Return [x, y] of the center of cell containing provided text 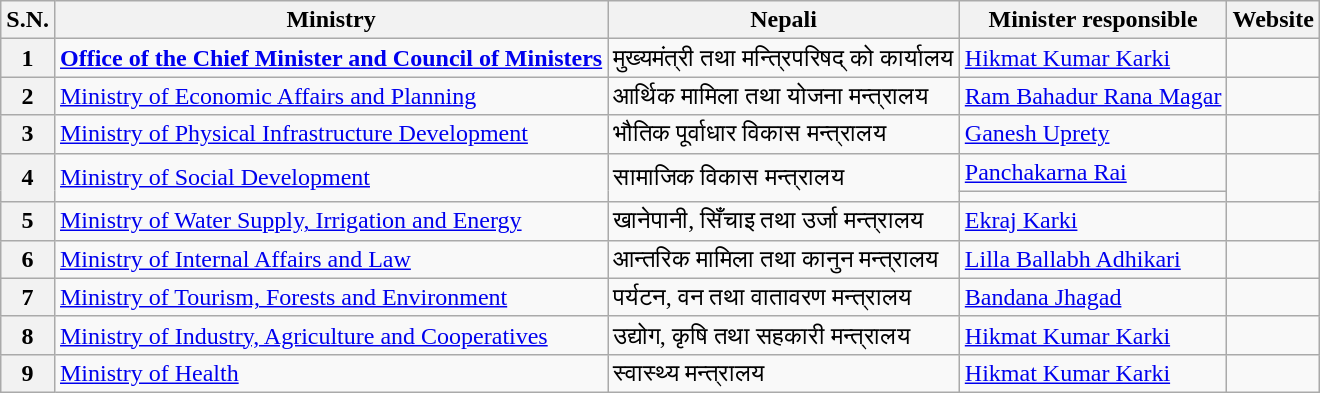
Ram Bahadur Rana Magar [1093, 96]
Panchakarna Rai [1093, 172]
उद्योग, कृषि तथा सहकारी मन्त्रालय [784, 335]
Ganesh Uprety [1093, 134]
Ministry of Tourism, Forests and Environment [330, 297]
Ministry of Water Supply, Irrigation and Energy [330, 221]
2 [28, 96]
Minister responsible [1093, 20]
1 [28, 58]
Ministry of Internal Affairs and Law [330, 259]
Ekraj Karki [1093, 221]
6 [28, 259]
खानेपानी, सिँचाइ तथा उर्जा मन्त्रालय [784, 221]
Ministry of Economic Affairs and Planning [330, 96]
Ministry [330, 20]
Ministry of Social Development [330, 178]
आन्तरिक मामिला तथा कानुन मन्त्रालय [784, 259]
5 [28, 221]
S.N. [28, 20]
पर्यटन, वन तथा वातावरण मन्त्रालय [784, 297]
Ministry of Health [330, 373]
8 [28, 335]
भौतिक पूर्वाधार विकास मन्त्रालय [784, 134]
Office of the Chief Minister and Council of Ministers [330, 58]
Nepali [784, 20]
Website [1273, 20]
9 [28, 373]
मुख्यमंत्री तथा मन्त्रिपरिषद् को कार्यालय [784, 58]
Ministry of Industry, Agriculture and Cooperatives [330, 335]
सामाजिक विकास मन्त्रालय [784, 178]
आर्थिक मामिला तथा योजना मन्त्रालय [784, 96]
Bandana Jhagad [1093, 297]
3 [28, 134]
Lilla Ballabh Adhikari [1093, 259]
7 [28, 297]
स्वास्थ्य मन्त्रालय [784, 373]
Ministry of Physical Infrastructure Development [330, 134]
4 [28, 178]
